Return (X, Y) of the center of cell containing provided text 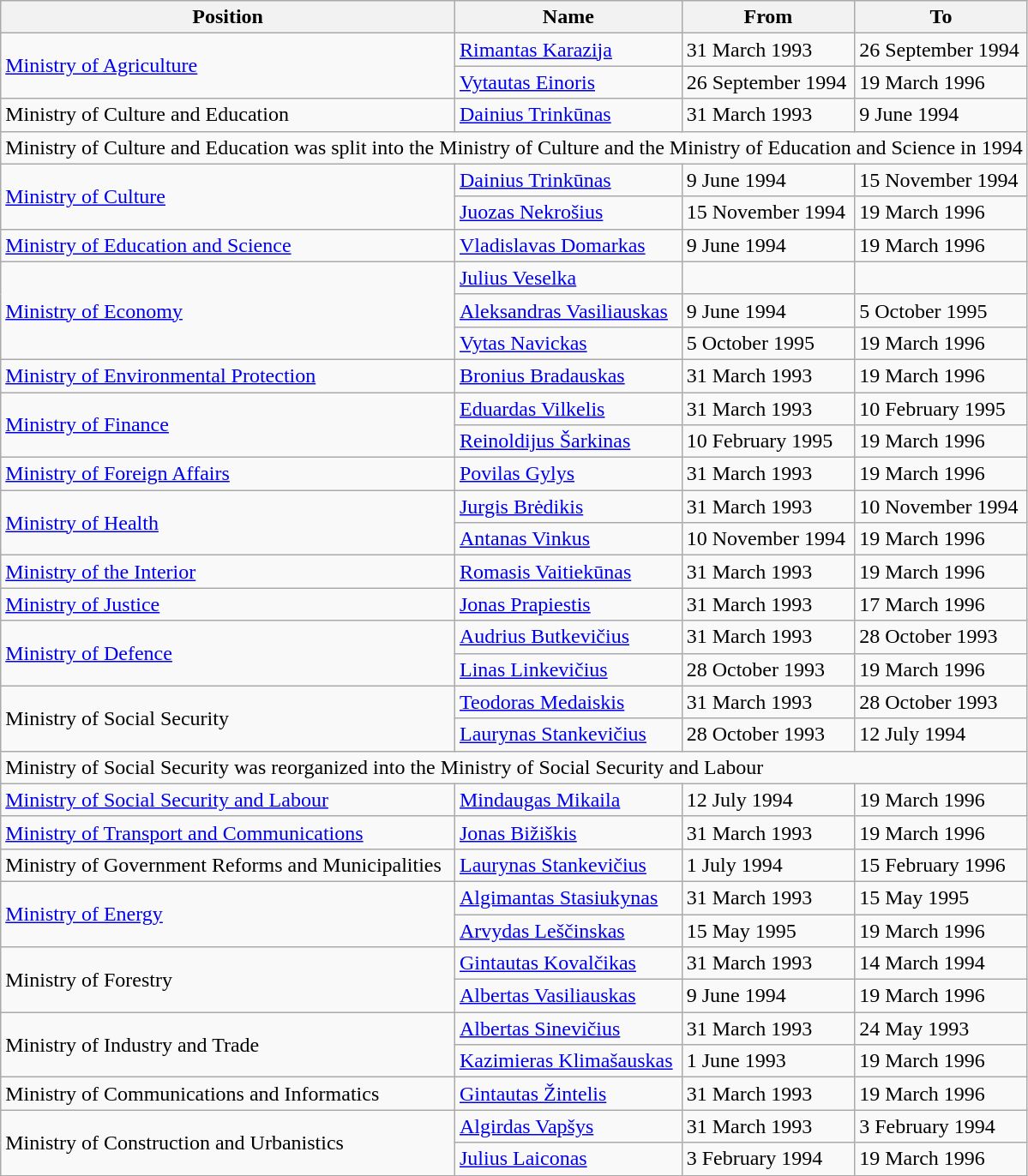
Ministry of Agriculture (228, 66)
Ministry of Economy (228, 310)
Ministry of Government Reforms and Municipalities (228, 865)
Arvydas Leščinskas (568, 930)
Audrius Butkevičius (568, 637)
Reinoldijus Šarkinas (568, 441)
Julius Laiconas (568, 1159)
Ministry of Construction and Urbanistics (228, 1143)
Ministry of Culture and Education was split into the Ministry of Culture and the Ministry of Education and Science in 1994 (514, 147)
Ministry of Education and Science (228, 245)
24 May 1993 (941, 1029)
1 June 1993 (768, 1061)
Mindaugas Mikaila (568, 800)
Romasis Vaitiekūnas (568, 572)
Position (228, 17)
17 March 1996 (941, 604)
Jonas Bižiškis (568, 832)
Ministry of Justice (228, 604)
Julius Veselka (568, 278)
Linas Linkevičius (568, 669)
Povilas Gylys (568, 474)
Ministry of Finance (228, 425)
Algimantas Stasiukynas (568, 897)
Gintautas Kovalčikas (568, 963)
Rimantas Karazija (568, 50)
Aleksandras Vasiliauskas (568, 310)
Vladislavas Domarkas (568, 245)
Albertas Vasiliauskas (568, 996)
Ministry of Industry and Trade (228, 1045)
Ministry of Culture and Education (228, 115)
Antanas Vinkus (568, 539)
Ministry of Environmental Protection (228, 375)
Ministry of Culture (228, 196)
Vytas Navickas (568, 343)
Teodoras Medaiskis (568, 702)
Ministry of Forestry (228, 980)
Eduardas Vilkelis (568, 409)
1 July 1994 (768, 865)
Bronius Bradauskas (568, 375)
Jonas Prapiestis (568, 604)
Ministry of Transport and Communications (228, 832)
Ministry of Energy (228, 914)
To (941, 17)
14 March 1994 (941, 963)
Name (568, 17)
Vytautas Einoris (568, 82)
Ministry of Foreign Affairs (228, 474)
Algirdas Vapšys (568, 1126)
Albertas Sinevičius (568, 1029)
Ministry of Communications and Informatics (228, 1094)
Jurgis Brėdikis (568, 507)
From (768, 17)
Ministry of Social Security (228, 718)
Ministry of Defence (228, 653)
Ministry of Social Security was reorganized into the Ministry of Social Security and Labour (514, 767)
Kazimieras Klimašauskas (568, 1061)
Juozas Nekrošius (568, 213)
Ministry of Social Security and Labour (228, 800)
15 February 1996 (941, 865)
Ministry of Health (228, 523)
Gintautas Žintelis (568, 1094)
Ministry of the Interior (228, 572)
